Scan for the cell matching the given text and deliver its [X, Y] coordinate at center. 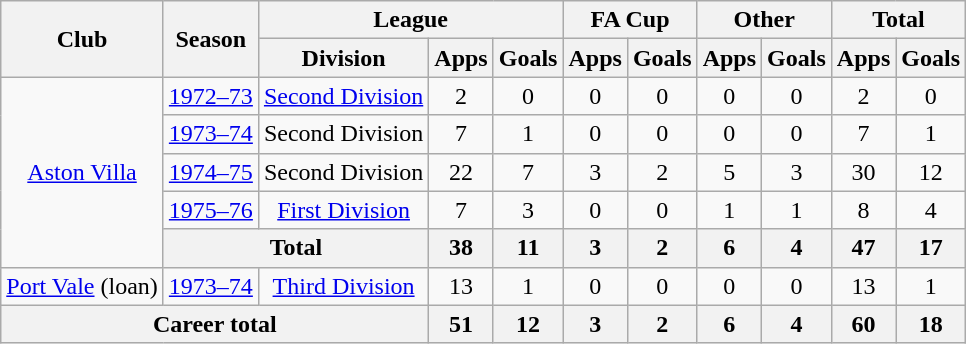
FA Cup [630, 20]
Division [343, 58]
Other [764, 20]
1974–75 [210, 172]
30 [863, 172]
League [410, 20]
60 [863, 324]
11 [528, 248]
Career total [215, 324]
1975–76 [210, 210]
Port Vale (loan) [82, 286]
47 [863, 248]
First Division [343, 210]
38 [461, 248]
8 [863, 210]
22 [461, 172]
Club [82, 39]
5 [729, 172]
Third Division [343, 286]
1972–73 [210, 96]
Aston Villa [82, 172]
51 [461, 324]
17 [931, 248]
Season [210, 39]
18 [931, 324]
